Output the [x, y] coordinate of the center of the cell containing the given text.  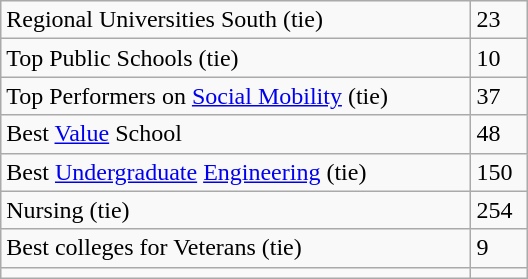
Best Value School [236, 134]
Top Performers on Social Mobility (tie) [236, 96]
48 [499, 134]
10 [499, 58]
23 [499, 20]
37 [499, 96]
Best Undergraduate Engineering (tie) [236, 172]
Regional Universities South (tie) [236, 20]
Top Public Schools (tie) [236, 58]
Best colleges for Veterans (tie) [236, 248]
Nursing (tie) [236, 210]
9 [499, 248]
150 [499, 172]
254 [499, 210]
